Locate the cell with the specified text and output its (X, Y) center coordinate. 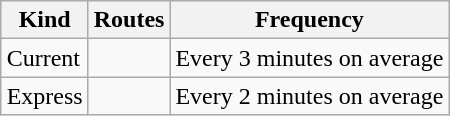
Every 3 minutes on average (310, 58)
Express (44, 96)
Routes (129, 20)
Every 2 minutes on average (310, 96)
Frequency (310, 20)
Current (44, 58)
Kind (44, 20)
